For the text-containing cell, return its midpoint in [X, Y] coordinate format. 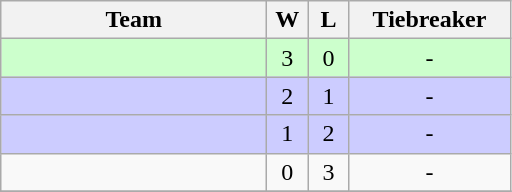
W [288, 20]
Tiebreaker [430, 20]
L [328, 20]
Team [134, 20]
